Find where the given text appears and provide that cell's center as [X, Y] coordinate. 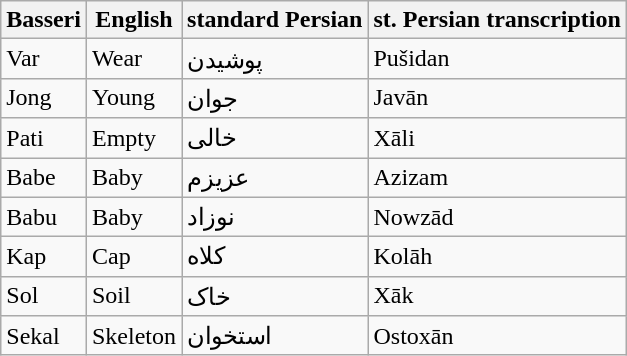
Jong [44, 98]
عزیزم [275, 178]
Azizam [497, 178]
Empty [134, 138]
Sekal [44, 336]
Javān [497, 98]
Xāli [497, 138]
Soil [134, 296]
خالی [275, 138]
Wear [134, 59]
Kap [44, 257]
پوشیدن [275, 59]
Pati [44, 138]
Cap [134, 257]
Nowzād [497, 217]
Young [134, 98]
Ostoxān [497, 336]
Kolāh [497, 257]
Pušidan [497, 59]
کلاه [275, 257]
English [134, 20]
st. Persian transcription [497, 20]
جوان [275, 98]
نوزاد [275, 217]
Babe [44, 178]
استخوان [275, 336]
Xāk [497, 296]
خاک [275, 296]
Var [44, 59]
standard Persian [275, 20]
Sol [44, 296]
Skeleton [134, 336]
Basseri [44, 20]
Babu [44, 217]
